Output the (X, Y) coordinate of the center of the cell containing the given text.  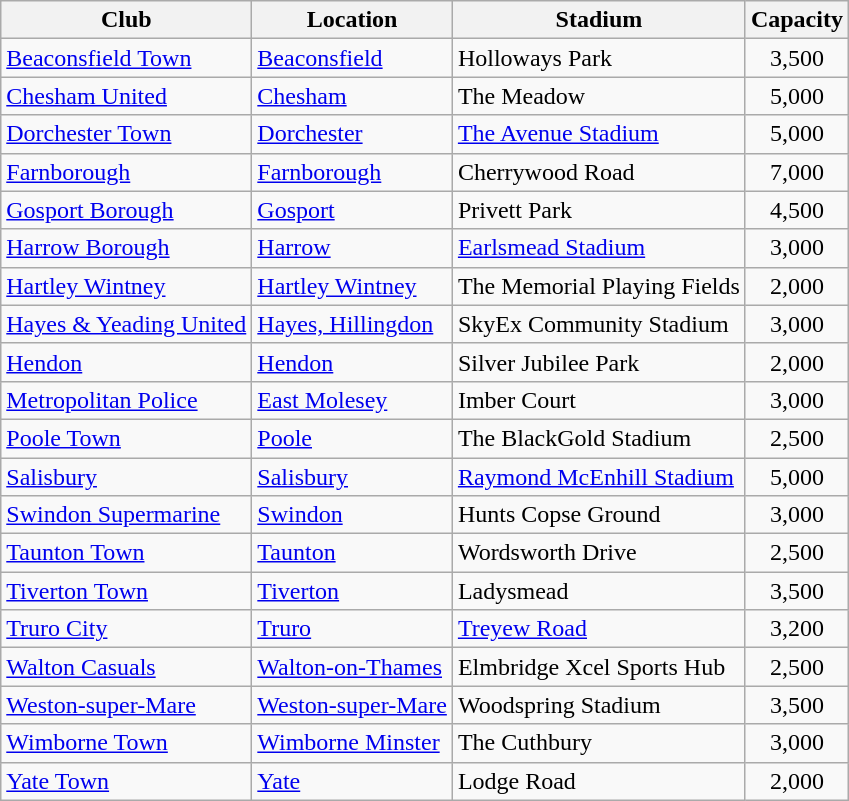
The Avenue Stadium (598, 134)
Dorchester (352, 134)
Tiverton Town (126, 591)
Capacity (796, 20)
Raymond McEnhill Stadium (598, 477)
Imber Court (598, 400)
Swindon (352, 515)
Taunton Town (126, 553)
Holloways Park (598, 58)
Walton Casuals (126, 667)
The BlackGold Stadium (598, 438)
Hayes, Hillingdon (352, 324)
East Molesey (352, 400)
Wimborne Town (126, 743)
Metropolitan Police (126, 400)
Tiverton (352, 591)
Poole (352, 438)
Taunton (352, 553)
Stadium (598, 20)
SkyEx Community Stadium (598, 324)
Chesham United (126, 96)
Swindon Supermarine (126, 515)
Gosport (352, 210)
Hunts Copse Ground (598, 515)
The Memorial Playing Fields (598, 286)
Privett Park (598, 210)
Dorchester Town (126, 134)
4,500 (796, 210)
Chesham (352, 96)
Lodge Road (598, 781)
Club (126, 20)
Cherrywood Road (598, 172)
3,200 (796, 629)
The Cuthbury (598, 743)
Harrow Borough (126, 248)
Walton-on-Thames (352, 667)
Truro City (126, 629)
Wimborne Minster (352, 743)
Silver Jubilee Park (598, 362)
Yate Town (126, 781)
Poole Town (126, 438)
Harrow (352, 248)
Wordsworth Drive (598, 553)
Hayes & Yeading United (126, 324)
The Meadow (598, 96)
Gosport Borough (126, 210)
7,000 (796, 172)
Treyew Road (598, 629)
Beaconsfield (352, 58)
Truro (352, 629)
Elmbridge Xcel Sports Hub (598, 667)
Yate (352, 781)
Ladysmead (598, 591)
Woodspring Stadium (598, 705)
Earlsmead Stadium (598, 248)
Location (352, 20)
Beaconsfield Town (126, 58)
